Pinpoint the cell where the given text exists, returning its (x, y) midpoint coordinate. 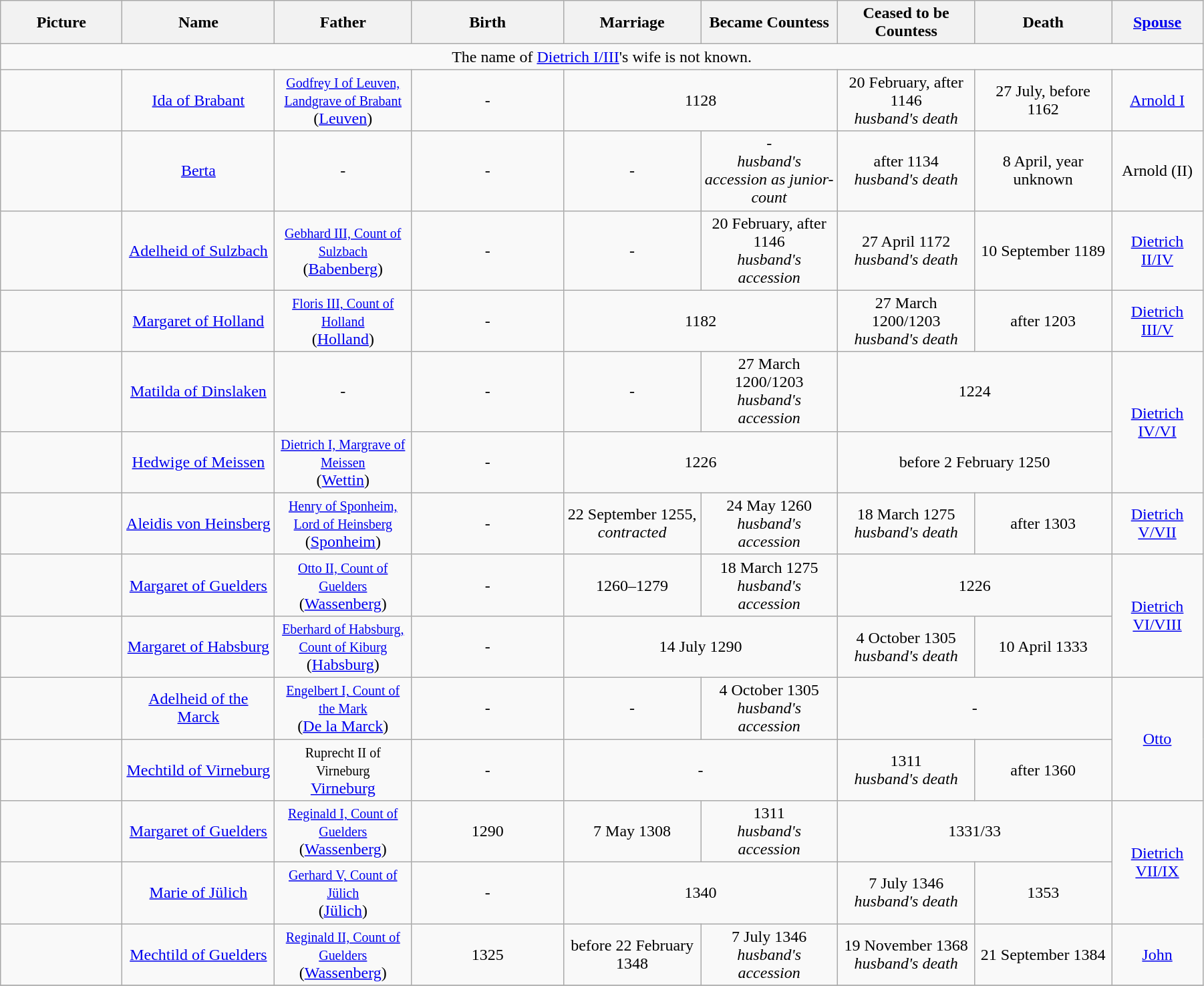
18 March 1275husband's accession (770, 585)
1311husband's death (906, 770)
1260–1279 (632, 585)
1182 (701, 321)
21 September 1384 (1044, 955)
Floris III, Count of Holland (Holland) (343, 321)
Ruprecht II of Virneburg Virneburg (343, 770)
Dietrich I, Margrave of Meissen (Wettin) (343, 462)
Otto II, Count of Guelders (Wassenberg) (343, 585)
Dietrich III/V (1157, 321)
7 July 1346husband's death (906, 893)
1325 (488, 955)
John (1157, 955)
Father (343, 23)
Marriage (632, 23)
Arnold (II) (1157, 171)
Marie of Jülich (198, 893)
1224 (975, 392)
Dietrich V/VII (1157, 523)
27 March 1200/1203husband's death (906, 321)
20 February, after 1146husband's death (906, 100)
24 May 1260husband's accession (770, 523)
Mechtild of Guelders (198, 955)
8 April, year unknown (1044, 171)
Dietrich VI/VIII (1157, 616)
-husband's accession as junior-count (770, 171)
7 July 1346husband's accession (770, 955)
Mechtild of Virneburg (198, 770)
after 1134husband's death (906, 171)
Birth (488, 23)
Ceased to be Countess (906, 23)
Ida of Brabant (198, 100)
Henry of Sponheim, Lord of Heinsberg (Sponheim) (343, 523)
Dietrich IV/VI (1157, 422)
Picture (61, 23)
Adelheid of the Marck (198, 708)
Matilda of Dinslaken (198, 392)
before 2 February 1250 (975, 462)
Name (198, 23)
10 September 1189 (1044, 250)
Reginald II, Count of Guelders (Wassenberg) (343, 955)
Death (1044, 23)
10 April 1333 (1044, 646)
1353 (1044, 893)
Engelbert I, Count of the Mark (De la Marck) (343, 708)
Became Countess (770, 23)
19 November 1368husband's death (906, 955)
27 July, before 1162 (1044, 100)
Eberhard of Habsburg, Count of Kiburg (Habsburg) (343, 646)
Adelheid of Sulzbach (198, 250)
Arnold I (1157, 100)
1331/33 (975, 832)
Margaret of Holland (198, 321)
Hedwige of Meissen (198, 462)
after 1360 (1044, 770)
Aleidis von Heinsberg (198, 523)
Spouse (1157, 23)
Dietrich II/IV (1157, 250)
Dietrich VII/IX (1157, 862)
1311husband's accession (770, 832)
4 October 1305husband's accession (770, 708)
Margaret of Habsburg (198, 646)
Godfrey I of Leuven, Landgrave of Brabant (Leuven) (343, 100)
7 May 1308 (632, 832)
Reginald I, Count of Guelders (Wassenberg) (343, 832)
Otto (1157, 739)
Gerhard V, Count of Jülich (Jülich) (343, 893)
22 September 1255, contracted (632, 523)
4 October 1305husband's death (906, 646)
27 April 1172husband's death (906, 250)
before 22 February 1348 (632, 955)
1290 (488, 832)
27 March 1200/1203husband's accession (770, 392)
Gebhard III, Count of Sulzbach (Babenberg) (343, 250)
after 1203 (1044, 321)
after 1303 (1044, 523)
20 February, after 1146husband's accession (770, 250)
18 March 1275husband's death (906, 523)
1340 (701, 893)
14 July 1290 (701, 646)
Berta (198, 171)
The name of Dietrich I/III's wife is not known. (602, 57)
1128 (701, 100)
